Find where the given text appears and provide that cell's center as (x, y) coordinate. 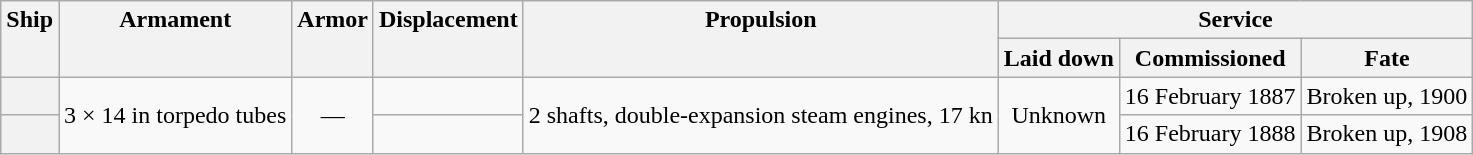
Ship (30, 39)
16 February 1888 (1210, 134)
Unknown (1058, 115)
16 February 1887 (1210, 96)
Armament (176, 39)
Armor (333, 39)
2 shafts, double-expansion steam engines, 17 kn (760, 115)
— (333, 115)
Commissioned (1210, 58)
Service (1236, 20)
Displacement (448, 39)
3 × 14 in torpedo tubes (176, 115)
Propulsion (760, 39)
Broken up, 1900 (1387, 96)
Broken up, 1908 (1387, 134)
Laid down (1058, 58)
Fate (1387, 58)
